Return the (x, y) coordinate for the center point of the cell that contains the specified text.  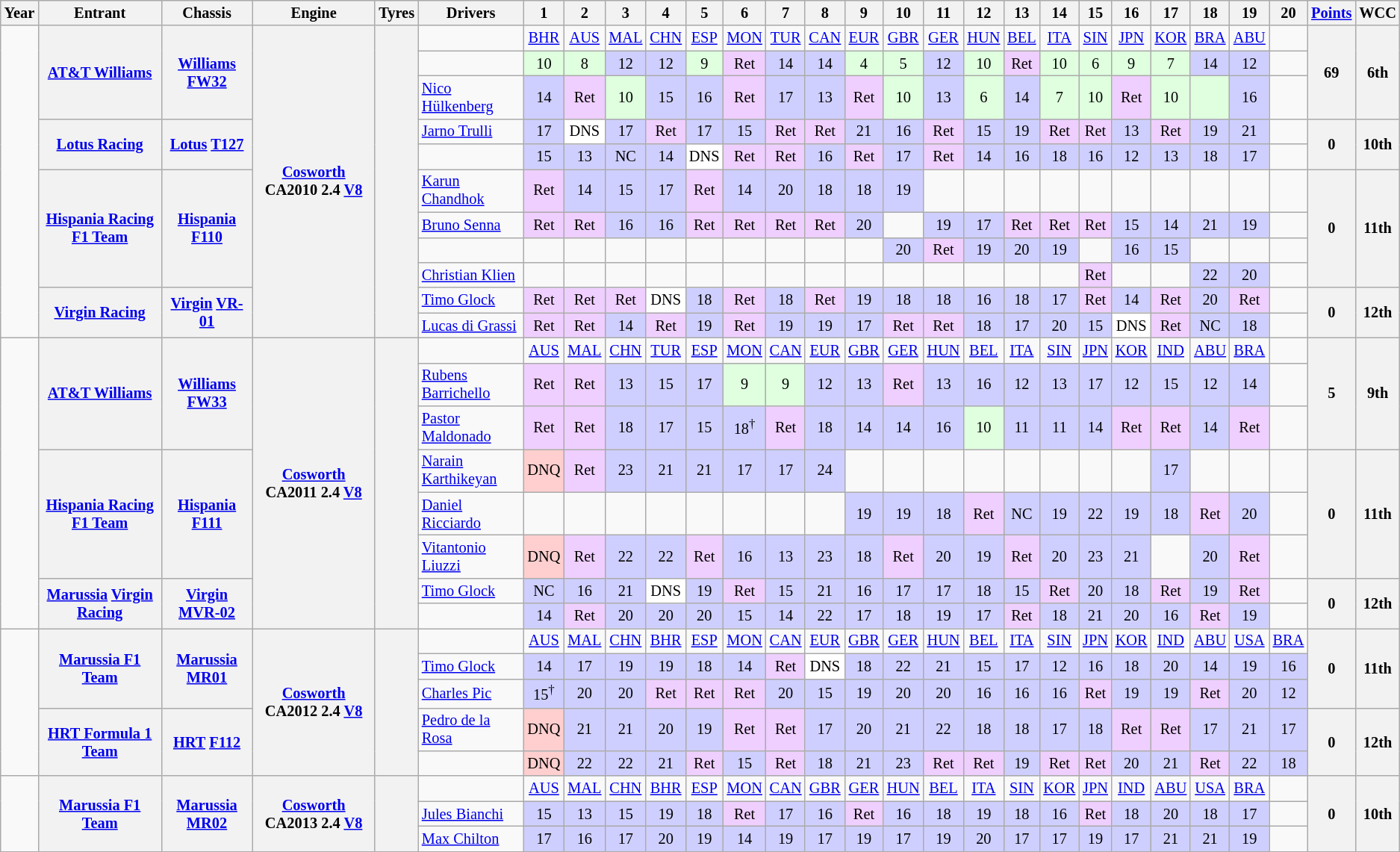
69 (1331, 72)
24 (824, 470)
Lucas di Grassi (471, 326)
Virgin Racing (100, 312)
Cosworth CA2011 2.4 V8 (314, 482)
Karun Chandhok (471, 190)
Cosworth CA2013 2.4 V8 (314, 814)
9th (1378, 393)
Hispania F110 (207, 228)
1 (544, 13)
Drivers (471, 13)
HRT Formula 1 Team (100, 742)
3 (626, 13)
Lotus Racing (100, 143)
Nico Hülkenberg (471, 97)
HRT F112 (207, 742)
Jules Bianchi (471, 814)
Charles Pic (471, 693)
WCC (1378, 13)
Pastor Maldonado (471, 428)
Jarno Trulli (471, 131)
Points (1331, 13)
Lotus T127 (207, 143)
Engine (314, 13)
Cosworth CA2010 2.4 V8 (314, 181)
2 (584, 13)
6th (1378, 72)
Narain Karthikeyan (471, 470)
Daniel Ricciardo (471, 514)
Marussia MR02 (207, 814)
15† (544, 693)
Max Chilton (471, 839)
Virgin MVR-02 (207, 603)
Marussia Virgin Racing (100, 603)
Bruno Senna (471, 225)
Year (19, 13)
Marussia MR01 (207, 668)
Williams FW33 (207, 393)
Williams FW32 (207, 72)
Pedro de la Rosa (471, 730)
Christian Klien (471, 275)
Chassis (207, 13)
Vitantonio Liuzzi (471, 556)
Tyres (396, 13)
Cosworth CA2012 2.4 V8 (314, 702)
Rubens Barrichello (471, 385)
18† (744, 428)
Virgin VR-01 (207, 312)
Entrant (100, 13)
Hispania F111 (207, 514)
